For the text-containing cell, return its midpoint in [X, Y] coordinate format. 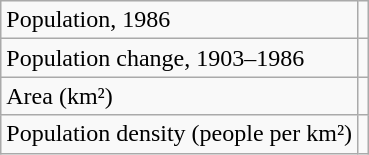
Population change, 1903–1986 [180, 58]
Population, 1986 [180, 20]
Population density (people per km²) [180, 134]
Area (km²) [180, 96]
